Determine the (X, Y) coordinate at the center of the cell enclosing the given text.  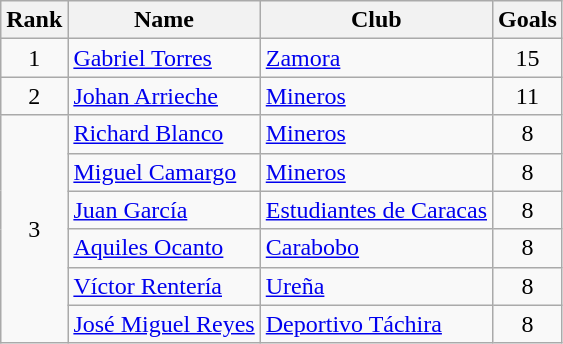
2 (34, 96)
Víctor Rentería (164, 286)
Aquiles Ocanto (164, 248)
Gabriel Torres (164, 58)
Juan García (164, 210)
Name (164, 20)
3 (34, 229)
Goals (528, 20)
Ureña (376, 286)
Zamora (376, 58)
Deportivo Táchira (376, 324)
15 (528, 58)
11 (528, 96)
Richard Blanco (164, 134)
Johan Arrieche (164, 96)
Carabobo (376, 248)
Rank (34, 20)
1 (34, 58)
Miguel Camargo (164, 172)
Estudiantes de Caracas (376, 210)
José Miguel Reyes (164, 324)
Club (376, 20)
